Provide the (X, Y) coordinate of the cell's center where the given text is located.  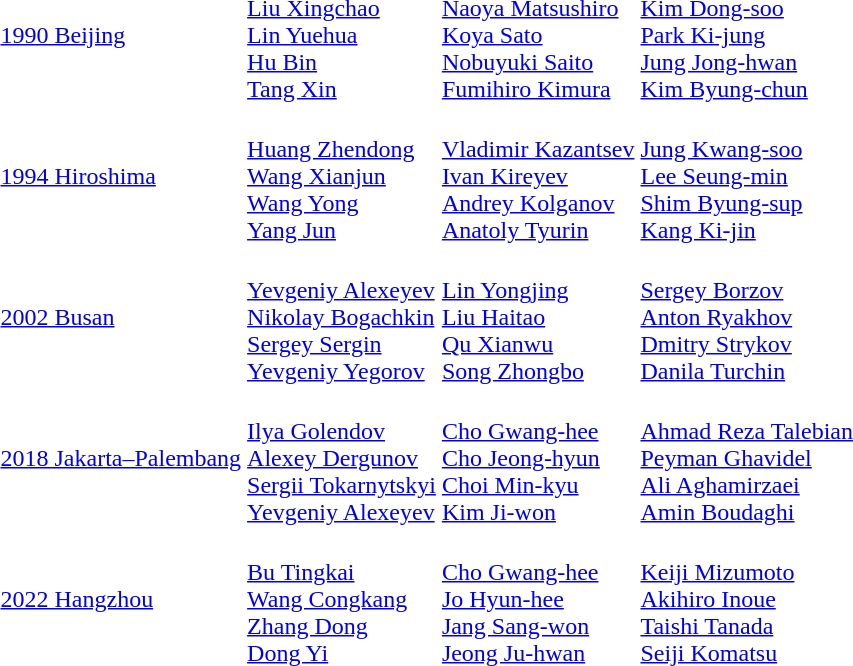
Cho Gwang-heeCho Jeong-hyunChoi Min-kyuKim Ji-won (538, 458)
Huang ZhendongWang XianjunWang YongYang Jun (342, 176)
Vladimir KazantsevIvan KireyevAndrey KolganovAnatoly Tyurin (538, 176)
Lin YongjingLiu HaitaoQu XianwuSong Zhongbo (538, 317)
Ilya GolendovAlexey DergunovSergii TokarnytskyiYevgeniy Alexeyev (342, 458)
Yevgeniy AlexeyevNikolay BogachkinSergey SerginYevgeniy Yegorov (342, 317)
